Scan for the cell matching the given text and deliver its [x, y] coordinate at center. 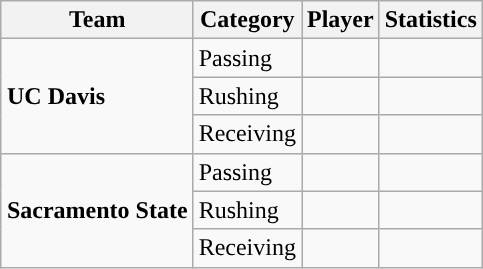
Category [247, 20]
Statistics [430, 20]
UC Davis [97, 96]
Sacramento State [97, 210]
Team [97, 20]
Player [341, 20]
